Output the [X, Y] coordinate of the center of the cell containing the given text.  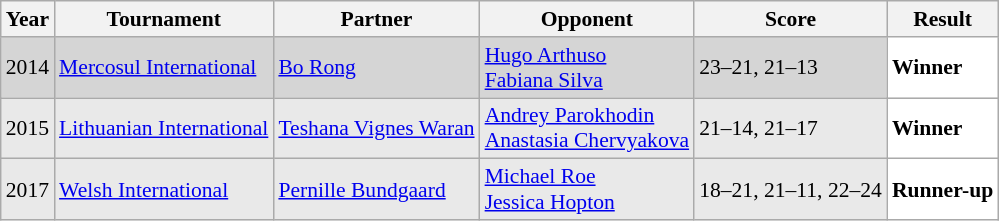
2014 [28, 68]
Year [28, 19]
Bo Rong [376, 68]
Teshana Vignes Waran [376, 128]
2015 [28, 128]
Hugo Arthuso Fabiana Silva [588, 68]
Partner [376, 19]
21–14, 21–17 [790, 128]
18–21, 21–11, 22–24 [790, 190]
Mercosul International [164, 68]
Andrey Parokhodin Anastasia Chervyakova [588, 128]
Result [942, 19]
Opponent [588, 19]
Runner-up [942, 190]
Score [790, 19]
Michael Roe Jessica Hopton [588, 190]
23–21, 21–13 [790, 68]
Pernille Bundgaard [376, 190]
Lithuanian International [164, 128]
Welsh International [164, 190]
Tournament [164, 19]
2017 [28, 190]
